Extract the (X, Y) coordinate from the center of the cell holding the provided text.  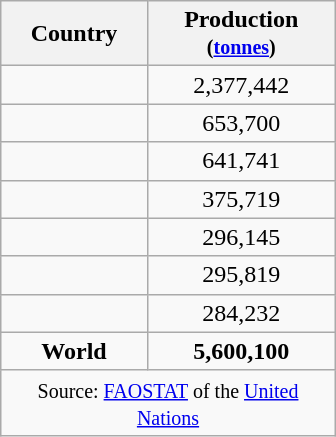
2,377,442 (241, 85)
World (74, 351)
Country (74, 34)
641,741 (241, 161)
Production(tonnes) (241, 34)
Source: FAOSTAT of the United Nations (168, 402)
375,719 (241, 199)
5,600,100 (241, 351)
296,145 (241, 237)
653,700 (241, 123)
295,819 (241, 275)
284,232 (241, 313)
